Search for the cell housing the specified text and yield its (x, y) center coordinate. 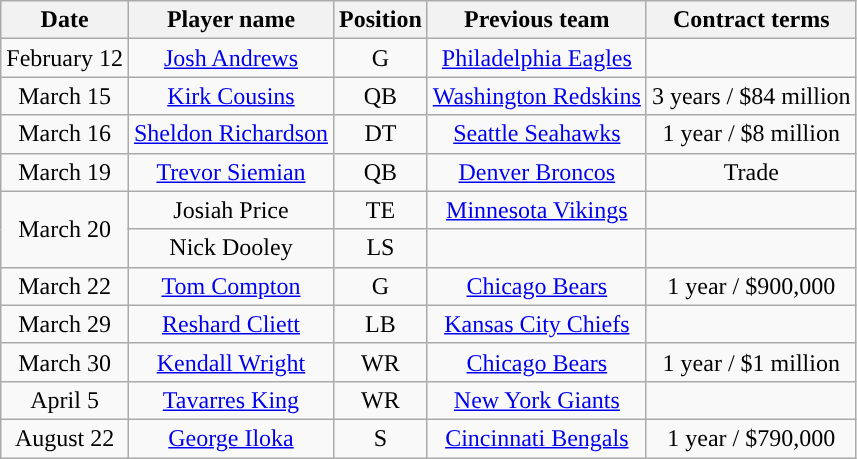
Trevor Siemian (230, 172)
Josiah Price (230, 210)
August 22 (65, 438)
March 19 (65, 172)
New York Giants (536, 400)
Washington Redskins (536, 96)
LS (381, 248)
TE (381, 210)
1 year / $8 million (751, 134)
3 years / $84 million (751, 96)
Contract terms (751, 20)
Cincinnati Bengals (536, 438)
Kansas City Chiefs (536, 324)
Philadelphia Eagles (536, 58)
Previous team (536, 20)
1 year / $1 million (751, 362)
Tavarres King (230, 400)
1 year / $900,000 (751, 286)
1 year / $790,000 (751, 438)
Minnesota Vikings (536, 210)
March 29 (65, 324)
March 15 (65, 96)
Nick Dooley (230, 248)
Trade (751, 172)
Tom Compton (230, 286)
March 20 (65, 229)
S (381, 438)
Position (381, 20)
DT (381, 134)
Reshard Cliett (230, 324)
George Iloka (230, 438)
Player name (230, 20)
February 12 (65, 58)
Sheldon Richardson (230, 134)
Seattle Seahawks (536, 134)
March 22 (65, 286)
April 5 (65, 400)
March 16 (65, 134)
Date (65, 20)
March 30 (65, 362)
Kirk Cousins (230, 96)
Kendall Wright (230, 362)
Denver Broncos (536, 172)
LB (381, 324)
Josh Andrews (230, 58)
